Identify which cell holds the provided text, then report its (x, y) central coordinate. 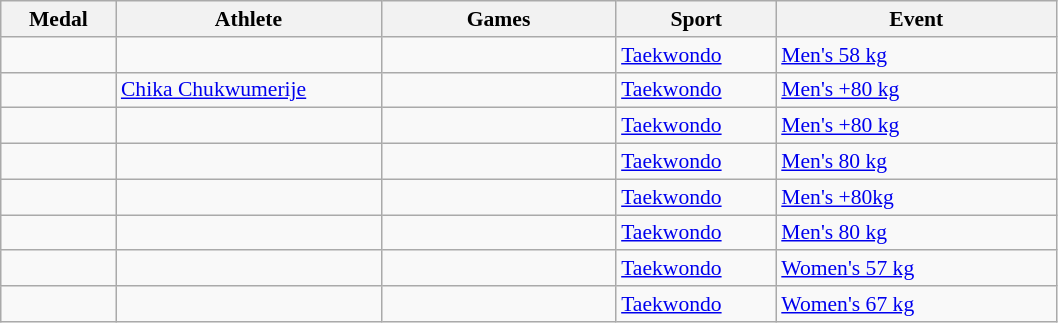
Chika Chukwumerije (248, 90)
Medal (58, 19)
Men's +80kg (916, 197)
Men's 58 kg (916, 55)
Games (498, 19)
Event (916, 19)
Women's 57 kg (916, 269)
Athlete (248, 19)
Women's 67 kg (916, 304)
Sport (696, 19)
